Identify which cell holds the provided text, then report its [x, y] central coordinate. 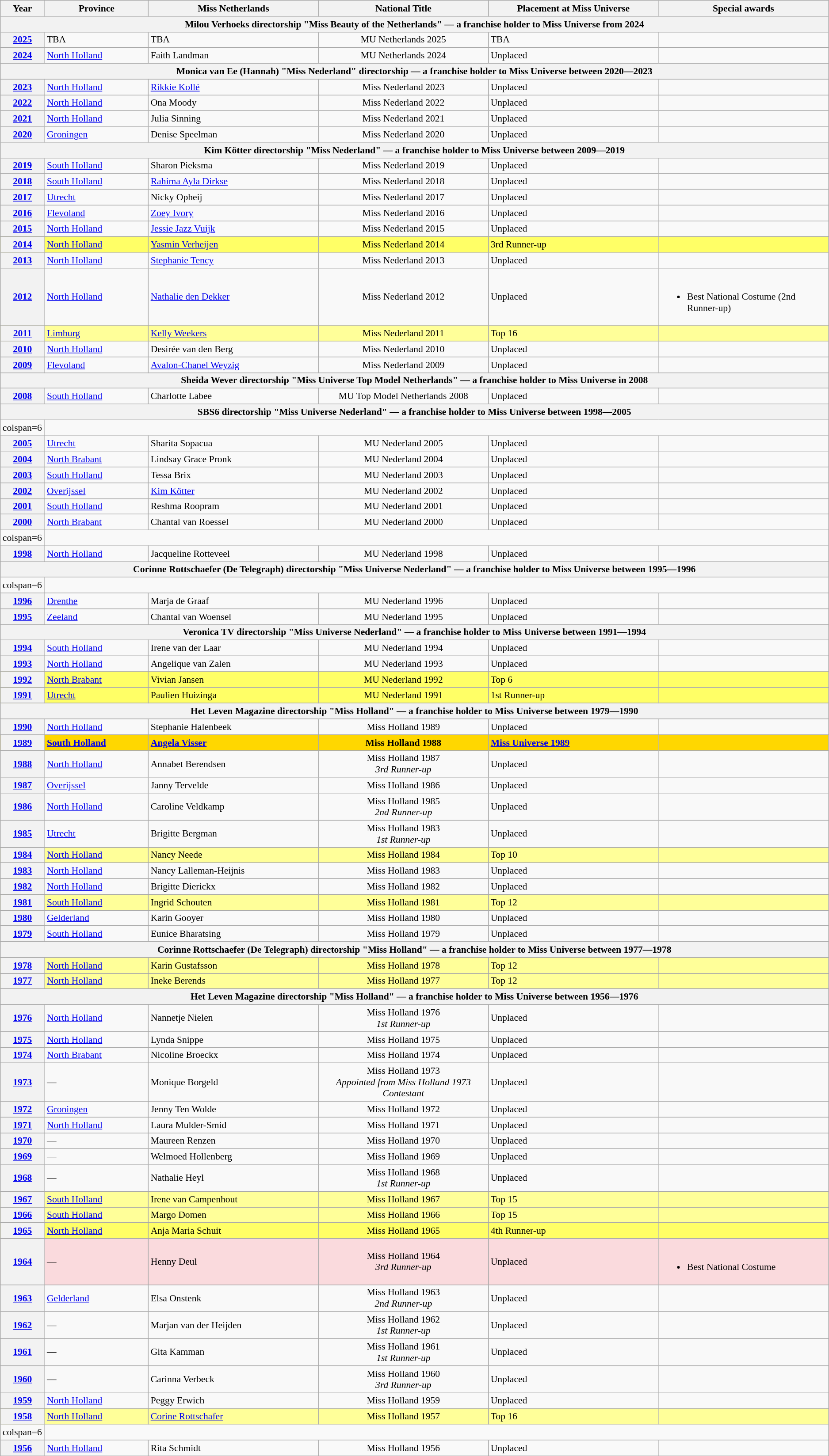
1973 [23, 1083]
Angela Visser [233, 743]
Nathalie den Dekker [233, 297]
1980 [23, 918]
Yasmin Verheijen [233, 245]
1994 [23, 648]
Miss Holland 1982 [403, 887]
SBS6 directorship "Miss Universe Nederland" — a franchise holder to Miss Universe between 1998―2005 [415, 412]
Marjan van der Heijden [233, 1326]
Miss Holland 1986 [403, 786]
MU Nederland 1993 [403, 664]
2000 [23, 522]
1976 [23, 1018]
Year [23, 8]
Miss Holland 1974 [403, 1055]
Miss Holland 19643rd Runner-up [403, 1262]
Corinne Rottschaefer (De Telegraph) directorship "Miss Holland" — a franchise holder to Miss Universe between 1977―1978 [415, 950]
MU Nederland 1998 [403, 554]
MU Nederland 2002 [403, 491]
Brigitte Dierickx [233, 887]
Jessie Jazz Vuijk [233, 229]
MU Netherlands 2025 [403, 40]
Miss Nederland 2015 [403, 229]
2005 [23, 444]
Irene van der Laar [233, 648]
Miss Holland 1978 [403, 966]
Miss Holland 1980 [403, 918]
MU Nederland 1991 [403, 696]
Jacqueline Rotteveel [233, 554]
Marja de Graaf [233, 601]
Miss Holland 1959 [403, 1401]
1961 [23, 1352]
Miss Holland 1965 [403, 1231]
Ona Moody [233, 103]
Caroline Veldkamp [233, 807]
Miss Nederland 2014 [403, 245]
Janny Tervelde [233, 786]
1959 [23, 1401]
Rikkie Kollé [233, 87]
Sharita Sopacua [233, 444]
Drenthe [96, 601]
Miss Netherlands [233, 8]
Nicky Opheij [233, 198]
Miss Holland 1981 [403, 902]
Monica van Ee (Hannah) "Miss Nederland" directorship — a franchise holder to Miss Universe between 2020―2023 [415, 72]
Miss Nederland 2017 [403, 198]
Top 6 [573, 680]
1960 [23, 1380]
MU Top Model Netherlands 2008 [403, 396]
Miss Nederland 2011 [403, 334]
Chantal van Roessel [233, 522]
Henny Deul [233, 1262]
Miss Holland 19632nd Runner-up [403, 1298]
Nathalie Heyl [233, 1178]
Miss Holland 19873rd Runner-up [403, 764]
1967 [23, 1199]
Miss Holland 19831st Runner-up [403, 833]
Miss Holland 19681st Runner-up [403, 1178]
Miss Holland 1966 [403, 1215]
1988 [23, 764]
Miss Holland 19611st Runner-up [403, 1352]
Het Leven Magazine directorship "Miss Holland" — a franchise holder to Miss Universe between 1956―1976 [415, 997]
2015 [23, 229]
1995 [23, 617]
Miss Nederland 2020 [403, 134]
MU Netherlands 2024 [403, 56]
Gita Kamman [233, 1352]
Laura Mulder-Smid [233, 1125]
Miss Holland 1983 [403, 871]
Elsa Onstenk [233, 1298]
Miss Holland 19603rd Runner-up [403, 1380]
2021 [23, 119]
Miss Holland 1977 [403, 981]
Monique Borgeld [233, 1083]
1st Runner-up [573, 696]
Zoey Ivory [233, 213]
Annabet Berendsen [233, 764]
1978 [23, 966]
Miss Holland 1979 [403, 934]
Miss Holland 1956 [403, 1448]
1970 [23, 1141]
Miss Nederland 2019 [403, 166]
MU Nederland 1992 [403, 680]
1985 [23, 833]
1958 [23, 1417]
Jenny Ten Wolde [233, 1110]
2008 [23, 396]
Sharon Pieksma [233, 166]
Miss Nederland 2016 [403, 213]
Miss Holland 1989 [403, 727]
MU Nederland 2000 [403, 522]
2004 [23, 460]
Miss Universe 1989 [573, 743]
Paulien Huizinga [233, 696]
Brigitte Bergman [233, 833]
Rahima Ayla Dirkse [233, 182]
Limburg [96, 334]
Miss Holland 1973Appointed from Miss Holland 1973 Contestant [403, 1083]
Chantal van Woensel [233, 617]
1969 [23, 1157]
Carinna Verbeck [233, 1380]
2018 [23, 182]
4th Runner-up [573, 1231]
Miss Nederland 2018 [403, 182]
Miss Nederland 2021 [403, 119]
1981 [23, 902]
Nancy Neede [233, 855]
2025 [23, 40]
MU Nederland 2003 [403, 475]
Nicoline Broeckx [233, 1055]
Miss Holland 1975 [403, 1040]
Miss Holland 1984 [403, 855]
National Title [403, 8]
2003 [23, 475]
Stephanie Tency [233, 260]
Miss Nederland 2012 [403, 297]
Stephanie Halenbeek [233, 727]
Charlotte Labee [233, 396]
1965 [23, 1231]
1990 [23, 727]
MU Nederland 1996 [403, 601]
Best National Costume (2nd Runner-up) [744, 297]
2017 [23, 198]
1996 [23, 601]
2001 [23, 506]
Miss Holland 1967 [403, 1199]
1989 [23, 743]
1962 [23, 1326]
1984 [23, 855]
Margo Domen [233, 1215]
Miss Nederland 2013 [403, 260]
Miss Holland 1972 [403, 1110]
2013 [23, 260]
1982 [23, 887]
1993 [23, 664]
1991 [23, 696]
1971 [23, 1125]
1979 [23, 934]
Irene van Campenhout [233, 1199]
Miss Holland 19761st Runner-up [403, 1018]
Miss Holland 1969 [403, 1157]
Avalon-Chanel Weyzig [233, 365]
Ingrid Schouten [233, 902]
Kim Kötter [233, 491]
Angelique van Zalen [233, 664]
Faith Landman [233, 56]
Milou Verhoeks directorship "Miss Beauty of the Netherlands" — a franchise holder to Miss Universe from 2024 [415, 24]
MU Nederland 1994 [403, 648]
1956 [23, 1448]
1974 [23, 1055]
Maureen Renzen [233, 1141]
Miss Holland 1971 [403, 1125]
Ineke Berends [233, 981]
2002 [23, 491]
2016 [23, 213]
1998 [23, 554]
1966 [23, 1215]
Rita Schmidt [233, 1448]
2024 [23, 56]
2019 [23, 166]
Julia Sinning [233, 119]
Miss Nederland 2022 [403, 103]
Placement at Miss Universe [573, 8]
Nannetje Nielen [233, 1018]
MU Nederland 2004 [403, 460]
Miss Holland 1988 [403, 743]
Miss Nederland 2010 [403, 349]
Kim Kötter directorship "Miss Nederland" — a franchise holder to Miss Universe between 2009―2019 [415, 150]
Nancy Lalleman-Heijnis [233, 871]
Desirée van den Berg [233, 349]
1992 [23, 680]
2014 [23, 245]
Karin Gustafsson [233, 966]
MU Nederland 2001 [403, 506]
Vivian Jansen [233, 680]
Miss Nederland 2009 [403, 365]
Lindsay Grace Pronk [233, 460]
Karin Gooyer [233, 918]
1975 [23, 1040]
2012 [23, 297]
Zeeland [96, 617]
2010 [23, 349]
Anja Maria Schuit [233, 1231]
Miss Holland 19852nd Runner-up [403, 807]
Welmoed Hollenberg [233, 1157]
2020 [23, 134]
Miss Nederland 2023 [403, 87]
Kelly Weekers [233, 334]
1968 [23, 1178]
Reshma Roopram [233, 506]
Top 10 [573, 855]
2022 [23, 103]
Province [96, 8]
1986 [23, 807]
MU Nederland 2005 [403, 444]
Special awards [744, 8]
Miss Holland 19621st Runner-up [403, 1326]
Eunice Bharatsing [233, 934]
Veronica TV directorship "Miss Universe Nederland" — a franchise holder to Miss Universe between 1991―1994 [415, 632]
Sheida Wever directorship "Miss Universe Top Model Netherlands" — a franchise holder to Miss Universe in 2008 [415, 380]
2023 [23, 87]
1963 [23, 1298]
Miss Holland 1970 [403, 1141]
Best National Costume [744, 1262]
1972 [23, 1110]
3rd Runner-up [573, 245]
Corinne Rottschaefer (De Telegraph) directorship "Miss Universe Nederland" — a franchise holder to Miss Universe between 1995―1996 [415, 570]
Corine Rottschafer [233, 1417]
1983 [23, 871]
1987 [23, 786]
Denise Speelman [233, 134]
Miss Holland 1957 [403, 1417]
Lynda Snippe [233, 1040]
MU Nederland 1995 [403, 617]
2011 [23, 334]
Het Leven Magazine directorship "Miss Holland" — a franchise holder to Miss Universe between 1979―1990 [415, 711]
Peggy Erwich [233, 1401]
1964 [23, 1262]
2009 [23, 365]
Tessa Brix [233, 475]
1977 [23, 981]
